Scan for the cell matching the given text and deliver its [x, y] coordinate at center. 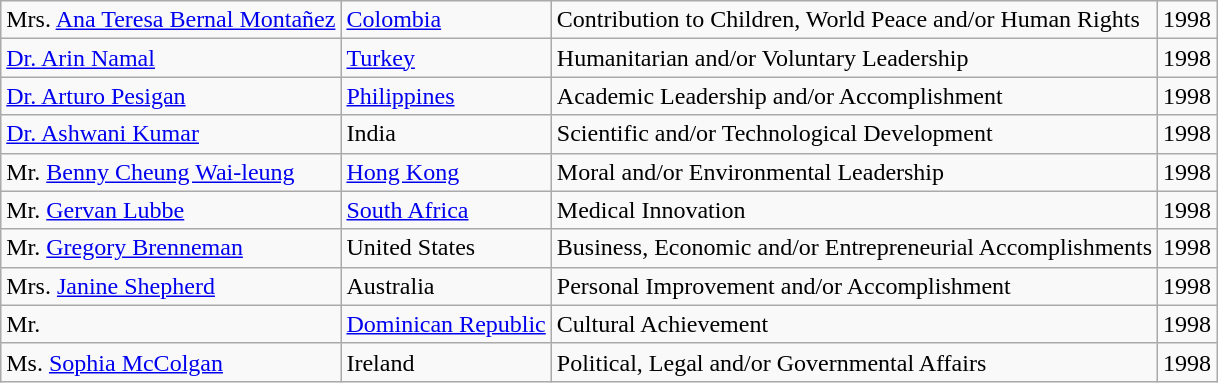
Dr. Arin Namal [171, 58]
Ms. Sophia McColgan [171, 362]
Humanitarian and/or Voluntary Leadership [854, 58]
Moral and/or Environmental Leadership [854, 172]
Mrs. Janine Shepherd [171, 286]
Australia [446, 286]
Mrs. Ana Teresa Bernal Montañez [171, 20]
Turkey [446, 58]
Scientific and/or Technological Development [854, 134]
Colombia [446, 20]
South Africa [446, 210]
Medical Innovation [854, 210]
Cultural Achievement [854, 324]
Business, Economic and/or Entrepreneurial Accomplishments [854, 248]
Political, Legal and/or Governmental Affairs [854, 362]
Mr. Benny Cheung Wai-leung [171, 172]
Dominican Republic [446, 324]
Academic Leadership and/or Accomplishment [854, 96]
Philippines [446, 96]
Mr. Gregory Brenneman [171, 248]
Mr. Gervan Lubbe [171, 210]
Dr. Arturo Pesigan [171, 96]
Ireland [446, 362]
United States [446, 248]
Mr. [171, 324]
Hong Kong [446, 172]
Dr. Ashwani Kumar [171, 134]
India [446, 134]
Personal Improvement and/or Accomplishment [854, 286]
Contribution to Children, World Peace and/or Human Rights [854, 20]
